Output the [x, y] coordinate of the center of the cell containing the given text.  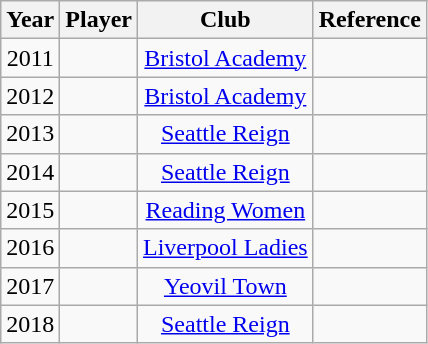
Liverpool Ladies [226, 248]
Year [30, 20]
Club [226, 20]
2017 [30, 286]
2015 [30, 210]
2013 [30, 134]
Player [99, 20]
2018 [30, 324]
2011 [30, 58]
2012 [30, 96]
2016 [30, 248]
2014 [30, 172]
Reference [370, 20]
Yeovil Town [226, 286]
Reading Women [226, 210]
